For the text-containing cell, return its midpoint in [X, Y] coordinate format. 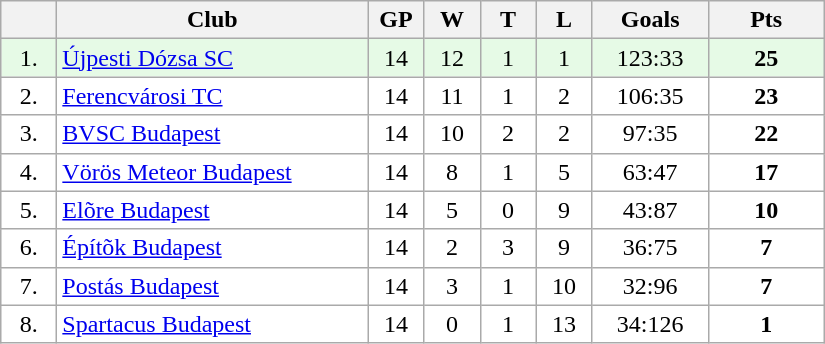
Újpesti Dózsa SC [212, 58]
7. [29, 286]
Club [212, 20]
22 [766, 134]
11 [452, 96]
Ferencvárosi TC [212, 96]
36:75 [650, 248]
32:96 [650, 286]
8. [29, 324]
L [564, 20]
4. [29, 172]
8 [452, 172]
97:35 [650, 134]
123:33 [650, 58]
Vörös Meteor Budapest [212, 172]
17 [766, 172]
Spartacus Budapest [212, 324]
T [508, 20]
Goals [650, 20]
25 [766, 58]
2. [29, 96]
1. [29, 58]
Elõre Budapest [212, 210]
BVSC Budapest [212, 134]
23 [766, 96]
5. [29, 210]
13 [564, 324]
Postás Budapest [212, 286]
106:35 [650, 96]
Pts [766, 20]
GP [396, 20]
12 [452, 58]
3. [29, 134]
W [452, 20]
Építõk Budapest [212, 248]
63:47 [650, 172]
43:87 [650, 210]
34:126 [650, 324]
6. [29, 248]
